Scan for the cell matching the given text and deliver its (x, y) coordinate at center. 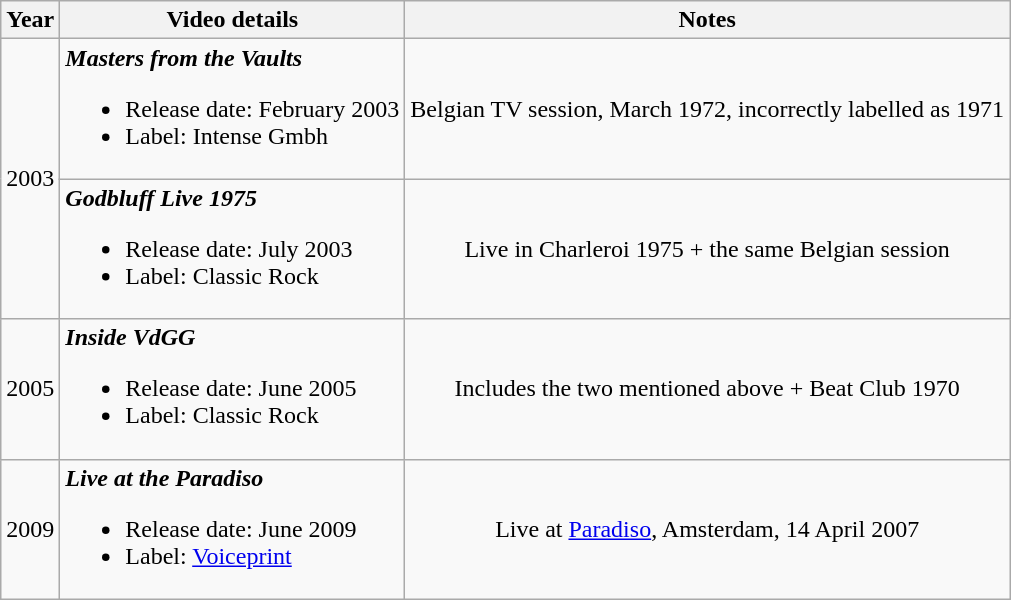
Year (30, 20)
Live in Charleroi 1975 + the same Belgian session (708, 249)
Notes (708, 20)
Godbluff Live 1975Release date: July 2003Label: Classic Rock (232, 249)
Belgian TV session, March 1972, incorrectly labelled as 1971 (708, 109)
Live at Paradiso, Amsterdam, 14 April 2007 (708, 529)
Masters from the VaultsRelease date: February 2003Label: Intense Gmbh (232, 109)
2009 (30, 529)
2005 (30, 389)
Live at the ParadisoRelease date: June 2009Label: Voiceprint (232, 529)
Video details (232, 20)
Includes the two mentioned above + Beat Club 1970 (708, 389)
2003 (30, 179)
Inside VdGGRelease date: June 2005Label: Classic Rock (232, 389)
